Return [X, Y] of the center of cell containing provided text 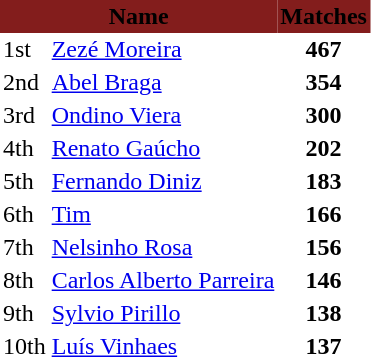
300 [324, 116]
146 [324, 280]
Matches [324, 16]
202 [324, 148]
Zezé Moreira [164, 50]
Carlos Alberto Parreira [164, 280]
Nelsinho Rosa [164, 248]
166 [324, 214]
Ondino Viera [164, 116]
8th [24, 280]
9th [24, 314]
Fernando Diniz [164, 182]
3rd [24, 116]
138 [324, 314]
5th [24, 182]
467 [324, 50]
Renato Gaúcho [164, 148]
Tim [164, 214]
6th [24, 214]
4th [24, 148]
156 [324, 248]
Name [138, 16]
7th [24, 248]
2nd [24, 82]
1st [24, 50]
Sylvio Pirillo [164, 314]
183 [324, 182]
Abel Braga [164, 82]
354 [324, 82]
